Detect which cell encompasses the target text, then output its (X, Y) center coordinate. 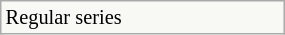
Regular series (142, 17)
